Extract the (x, y) coordinate from the center of the cell holding the provided text.  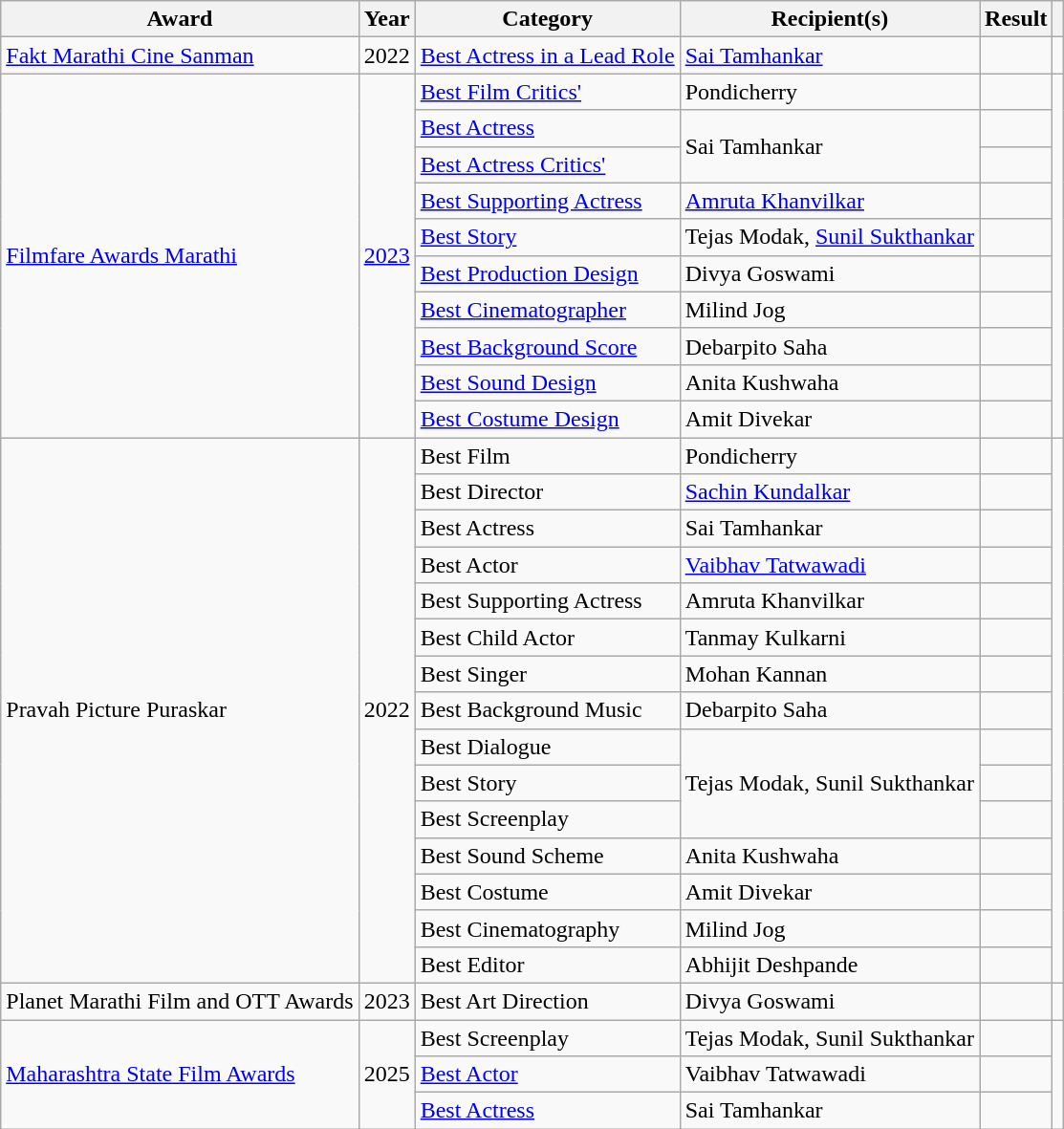
Result (1016, 19)
Best Dialogue (547, 747)
Filmfare Awards Marathi (180, 256)
2025 (386, 1074)
Planet Marathi Film and OTT Awards (180, 1001)
Best Costume Design (547, 419)
Recipient(s) (830, 19)
Category (547, 19)
Best Sound Scheme (547, 856)
Best Director (547, 492)
Best Child Actor (547, 638)
Mohan Kannan (830, 674)
Abhijit Deshpande (830, 965)
Best Actress Critics' (547, 164)
Fakt Marathi Cine Sanman (180, 55)
Best Film Critics' (547, 92)
Tanmay Kulkarni (830, 638)
Best Cinematographer (547, 310)
Best Production Design (547, 273)
Year (386, 19)
Best Art Direction (547, 1001)
Best Film (547, 456)
Best Singer (547, 674)
Best Background Music (547, 710)
Maharashtra State Film Awards (180, 1074)
Best Background Score (547, 346)
Best Sound Design (547, 382)
Sachin Kundalkar (830, 492)
Award (180, 19)
Best Actress in a Lead Role (547, 55)
Pravah Picture Puraskar (180, 711)
Best Editor (547, 965)
Best Cinematography (547, 928)
Best Costume (547, 892)
